Pinpoint the cell where the given text exists, returning its (X, Y) midpoint coordinate. 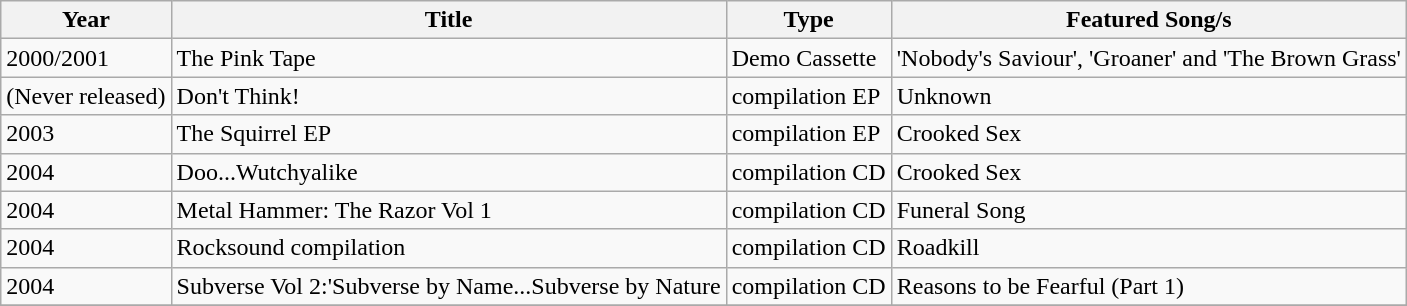
2003 (86, 134)
The Squirrel EP (448, 134)
Roadkill (1148, 248)
Don't Think! (448, 96)
Year (86, 20)
(Never released) (86, 96)
Subverse Vol 2:'Subverse by Name...Subverse by Nature (448, 286)
Rocksound compilation (448, 248)
The Pink Tape (448, 58)
Funeral Song (1148, 210)
Reasons to be Fearful (Part 1) (1148, 286)
Demo Cassette (808, 58)
Unknown (1148, 96)
Title (448, 20)
Type (808, 20)
2000/2001 (86, 58)
Featured Song/s (1148, 20)
Metal Hammer: The Razor Vol 1 (448, 210)
'Nobody's Saviour', 'Groaner' and 'The Brown Grass' (1148, 58)
Doo...Wutchyalike (448, 172)
